Output the [x, y] coordinate of the center of the cell containing the given text.  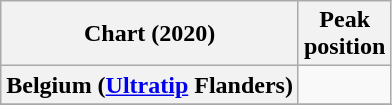
Chart (2020) [150, 34]
Peakposition [344, 34]
Belgium (Ultratip Flanders) [150, 85]
